Capture the cell that displays the provided text and extract its [x, y] central coordinate. 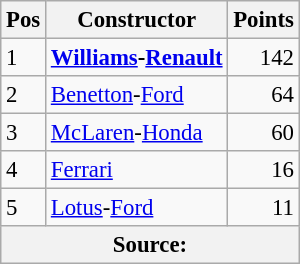
Pos [24, 20]
1 [24, 58]
60 [264, 133]
Source: [150, 245]
Lotus-Ford [137, 208]
3 [24, 133]
Constructor [137, 20]
2 [24, 95]
11 [264, 208]
4 [24, 170]
5 [24, 208]
Ferrari [137, 170]
McLaren-Honda [137, 133]
Benetton-Ford [137, 95]
64 [264, 95]
142 [264, 58]
16 [264, 170]
Points [264, 20]
Williams-Renault [137, 58]
